Provide the [X, Y] coordinate of the cell's center where the given text is located.  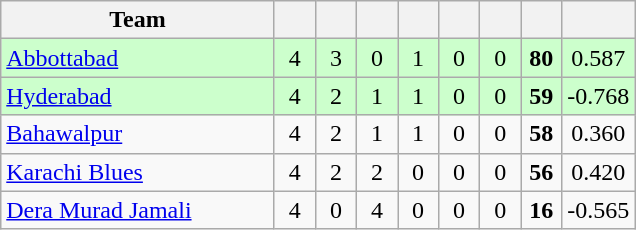
0.360 [598, 134]
80 [542, 58]
Hyderabad [138, 96]
59 [542, 96]
-0.768 [598, 96]
Team [138, 20]
3 [336, 58]
Abbottabad [138, 58]
Karachi Blues [138, 172]
0.587 [598, 58]
56 [542, 172]
16 [542, 210]
-0.565 [598, 210]
58 [542, 134]
Dera Murad Jamali [138, 210]
0.420 [598, 172]
Bahawalpur [138, 134]
